Locate the cell with the specified text and output its [x, y] center coordinate. 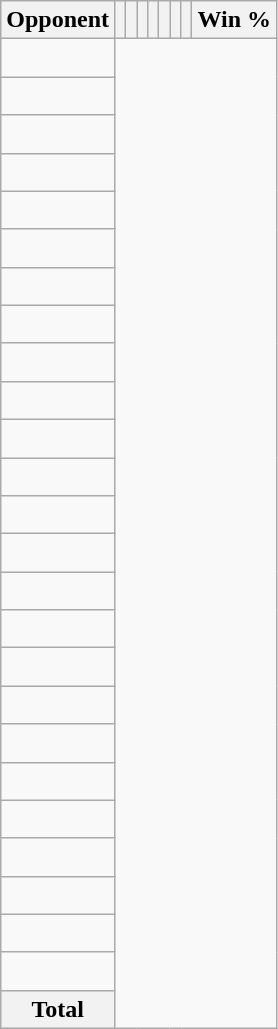
Total [58, 1009]
Win % [234, 20]
Opponent [58, 20]
